From the cell containing the given text, extract its center point as [x, y] coordinate. 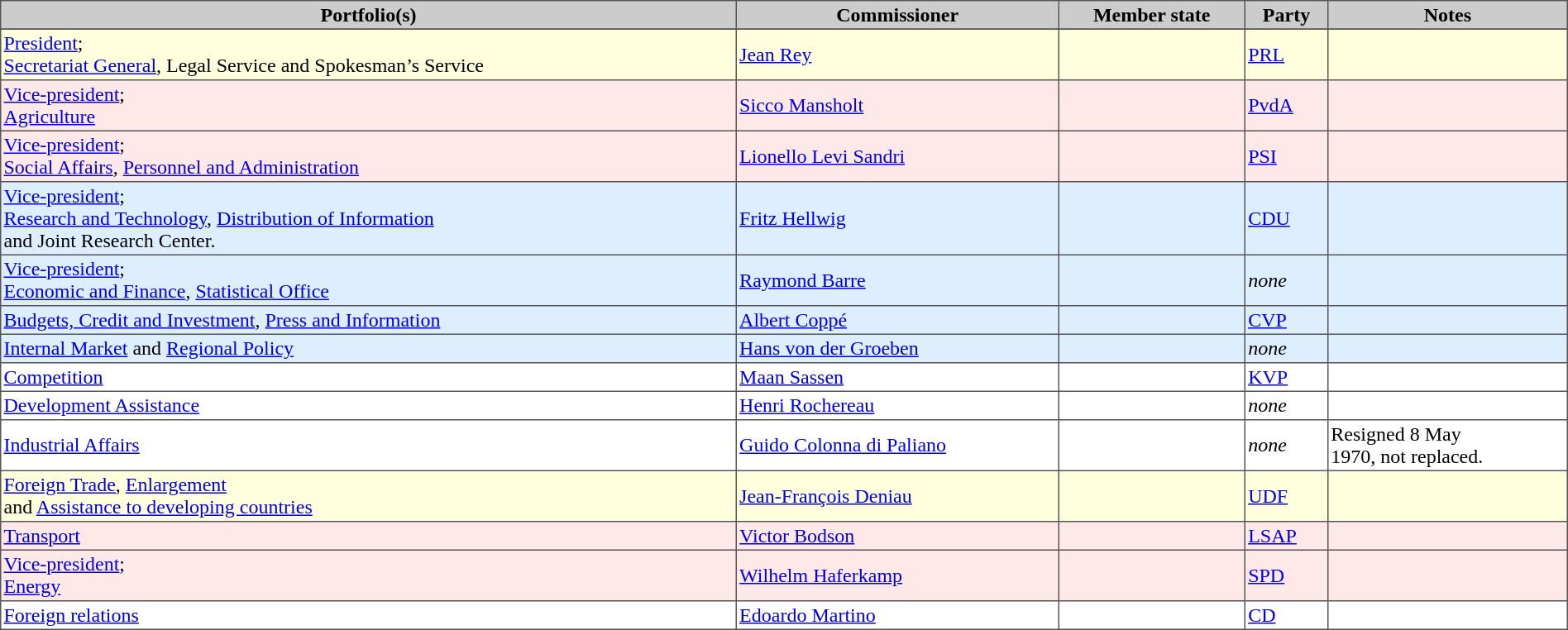
Foreign Trade, Enlargementand Assistance to developing countries [369, 496]
Raymond Barre [897, 280]
Edoardo Martino [897, 615]
LSAP [1286, 536]
Industrial Affairs [369, 446]
Foreign relations [369, 615]
Maan Sassen [897, 377]
CD [1286, 615]
Jean Rey [897, 55]
KVP [1286, 377]
Internal Market and Regional Policy [369, 348]
UDF [1286, 496]
Portfolio(s) [369, 15]
Budgets, Credit and Investment, Press and Information [369, 320]
Notes [1448, 15]
President;Secretariat General, Legal Service and Spokesman’s Service [369, 55]
Lionello Levi Sandri [897, 156]
Jean-François Deniau [897, 496]
Member state [1151, 15]
PvdA [1286, 106]
CVP [1286, 320]
Guido Colonna di Paliano [897, 446]
CDU [1286, 218]
Commissioner [897, 15]
Transport [369, 536]
Development Assistance [369, 405]
Party [1286, 15]
Vice-president;Social Affairs, Personnel and Administration [369, 156]
Fritz Hellwig [897, 218]
SPD [1286, 575]
PSI [1286, 156]
Henri Rochereau [897, 405]
Wilhelm Haferkamp [897, 575]
Albert Coppé [897, 320]
Competition [369, 377]
Vice-president;Economic and Finance, Statistical Office [369, 280]
PRL [1286, 55]
Victor Bodson [897, 536]
Vice-president;Energy [369, 575]
Vice-president;Research and Technology, Distribution of Informationand Joint Research Center. [369, 218]
Sicco Mansholt [897, 106]
Hans von der Groeben [897, 348]
Vice-president;Agriculture [369, 106]
Resigned 8 May1970, not replaced. [1448, 446]
